Capture the cell that displays the provided text and extract its (X, Y) central coordinate. 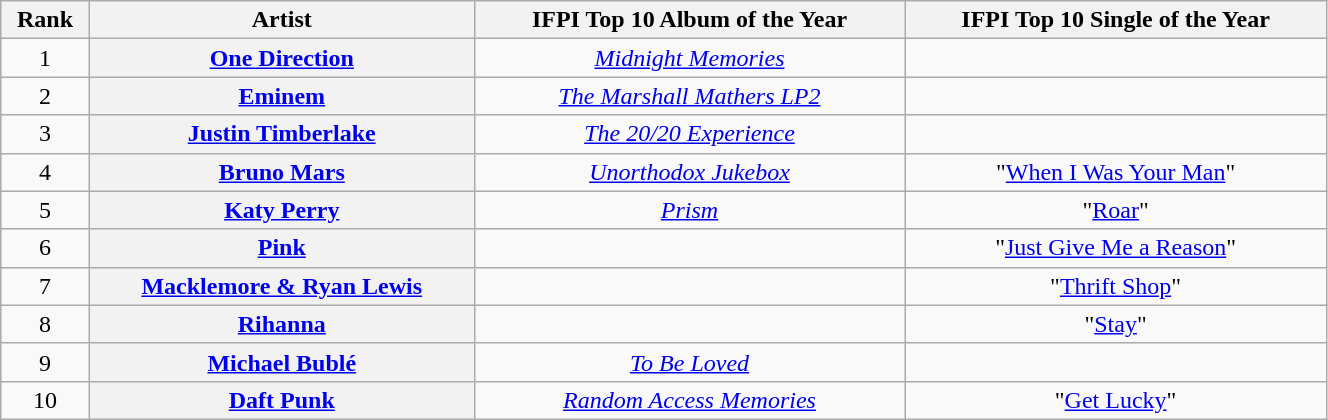
"Roar" (1116, 210)
"Just Give Me a Reason" (1116, 248)
Bruno Mars (282, 172)
2 (46, 96)
Eminem (282, 96)
Midnight Memories (689, 58)
"When I Was Your Man" (1116, 172)
Rank (46, 20)
10 (46, 400)
4 (46, 172)
Random Access Memories (689, 400)
Michael Bublé (282, 362)
IFPI Top 10 Album of the Year (689, 20)
Katy Perry (282, 210)
6 (46, 248)
7 (46, 286)
Daft Punk (282, 400)
Unorthodox Jukebox (689, 172)
Macklemore & Ryan Lewis (282, 286)
9 (46, 362)
"Thrift Shop" (1116, 286)
Justin Timberlake (282, 134)
Prism (689, 210)
Artist (282, 20)
The Marshall Mathers LP2 (689, 96)
"Get Lucky" (1116, 400)
"Stay" (1116, 324)
5 (46, 210)
The 20/20 Experience (689, 134)
Rihanna (282, 324)
1 (46, 58)
3 (46, 134)
One Direction (282, 58)
8 (46, 324)
To Be Loved (689, 362)
IFPI Top 10 Single of the Year (1116, 20)
Pink (282, 248)
